Locate the cell with the specified text and output its (x, y) center coordinate. 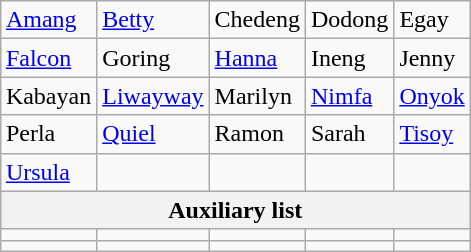
Goring (153, 58)
Hanna (257, 58)
Dodong (349, 20)
Tisoy (432, 134)
Chedeng (257, 20)
Sarah (349, 134)
Ursula (48, 172)
Nimfa (349, 96)
Falcon (48, 58)
Marilyn (257, 96)
Ineng (349, 58)
Jenny (432, 58)
Betty (153, 20)
Kabayan (48, 96)
Egay (432, 20)
Ramon (257, 134)
Quiel (153, 134)
Perla (48, 134)
Liwayway (153, 96)
Auxiliary list (235, 210)
Amang (48, 20)
Onyok (432, 96)
